Pinpoint the cell where the given text exists, returning its [x, y] midpoint coordinate. 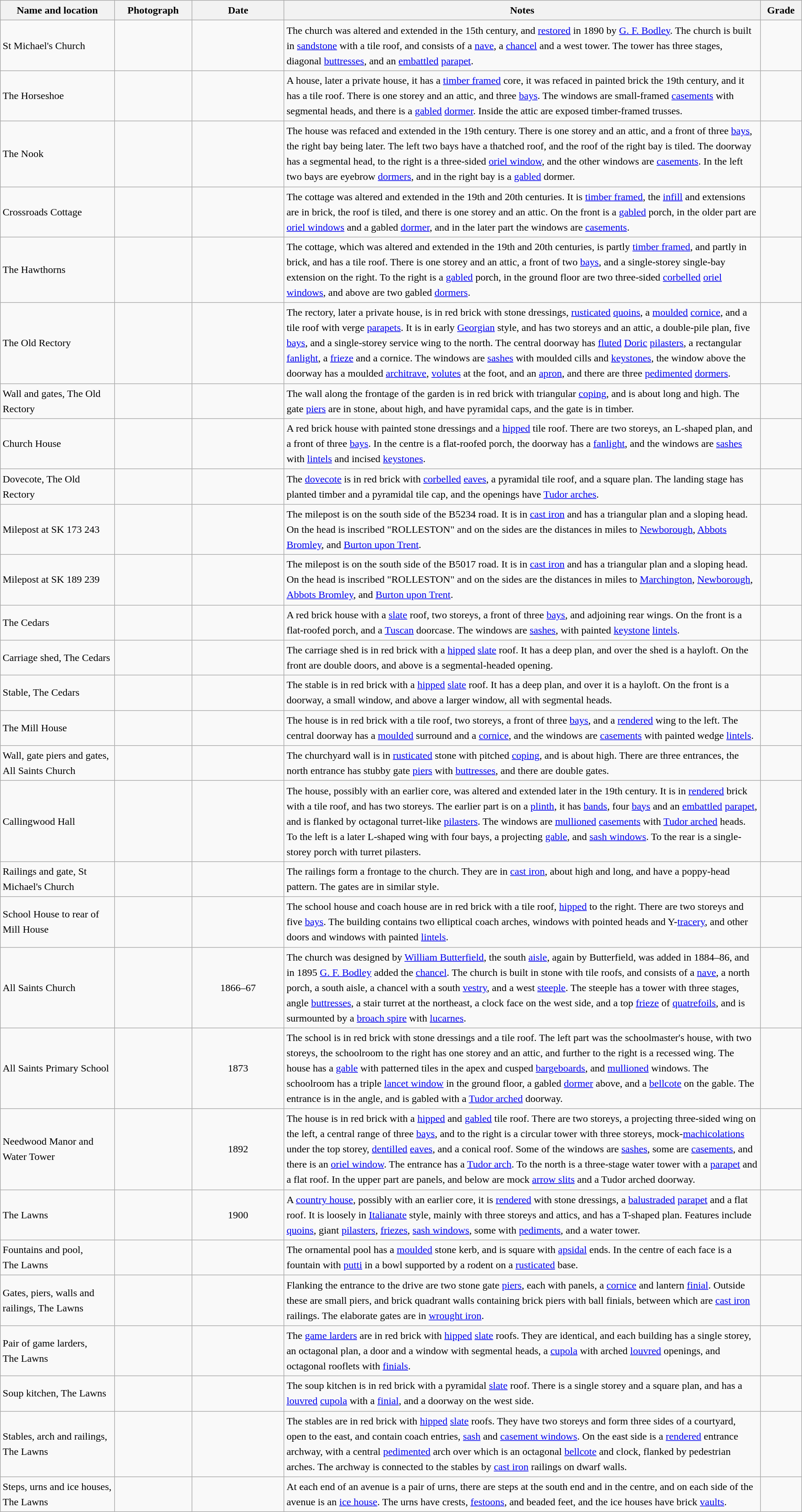
Gates, piers, walls and railings, The Lawns [58, 1300]
The Old Rectory [58, 343]
Crossroads Cottage [58, 212]
Stable, The Cedars [58, 693]
Grade [781, 10]
Steps, urns and ice houses, The Lawns [58, 1495]
Church House [58, 443]
1900 [238, 1215]
Soup kitchen, The Lawns [58, 1393]
Photograph [153, 10]
The Lawns [58, 1215]
Milepost at SK 189 239 [58, 580]
The Horseshoe [58, 96]
The Cedars [58, 623]
1866–67 [238, 988]
Pair of game larders, The Lawns [58, 1351]
1892 [238, 1149]
St Michael's Church [58, 46]
Name and location [58, 10]
Date [238, 10]
The Mill House [58, 728]
The Hawthorns [58, 270]
Fountains and pool, The Lawns [58, 1258]
Wall, gate piers and gates, All Saints Church [58, 763]
Dovecote, The Old Rectory [58, 487]
Milepost at SK 173 243 [58, 529]
The Nook [58, 154]
Notes [522, 10]
Needwood Manor and Water Tower [58, 1149]
All Saints Church [58, 988]
Stables, arch and railings, The Lawns [58, 1444]
Railings and gate, St Michael's Church [58, 879]
Carriage shed, The Cedars [58, 658]
Wall and gates, The Old Rectory [58, 401]
All Saints Primary School [58, 1068]
School House to rear of Mill House [58, 922]
Callingwood Hall [58, 821]
1873 [238, 1068]
